Scan for the cell matching the given text and deliver its [X, Y] coordinate at center. 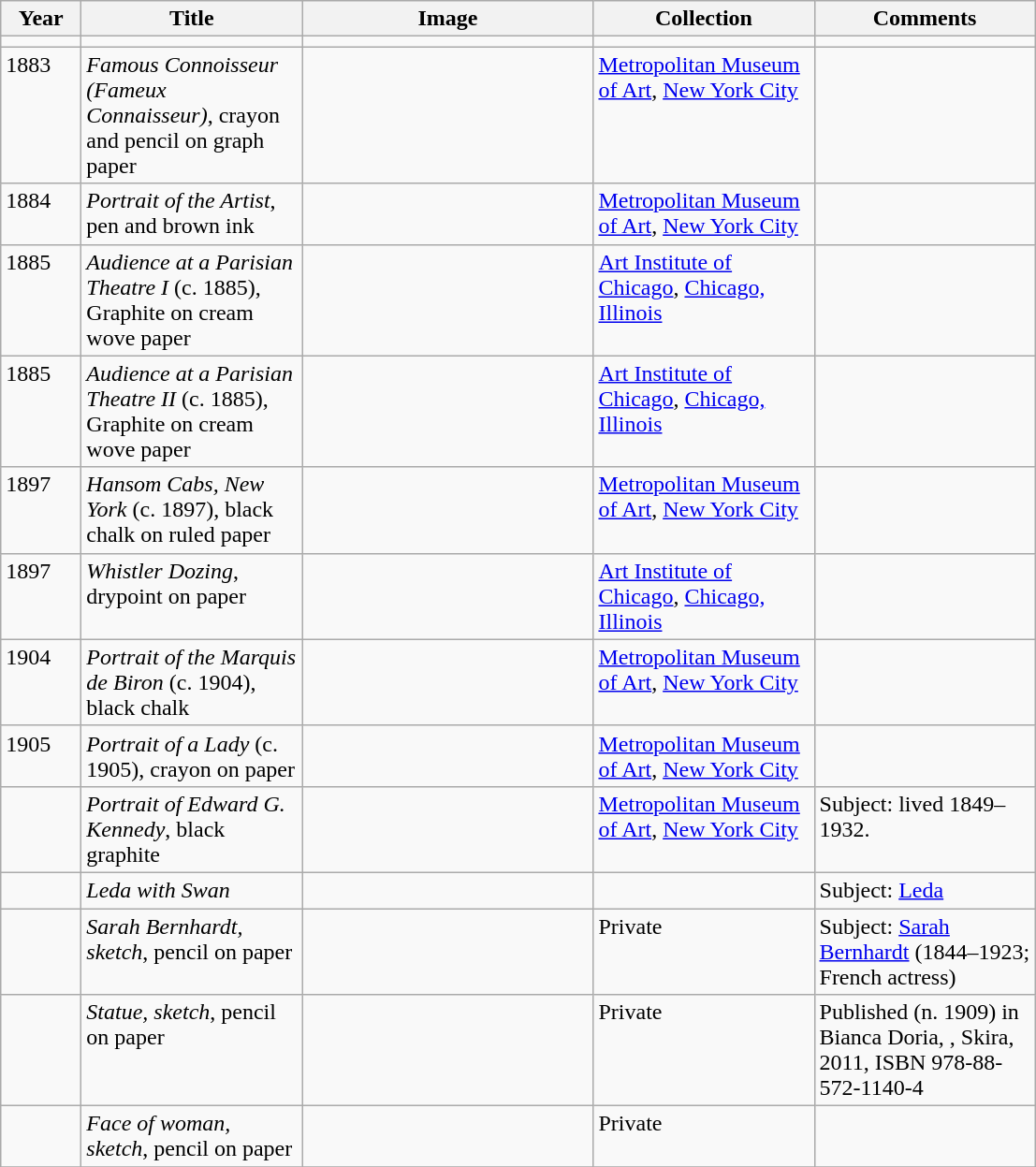
Published (n. 1909) in Bianca Doria, , Skira, 2011, ISBN 978-88-572-1140-4 [925, 1050]
Whistler Dozing, drypoint on paper [192, 596]
Title [192, 19]
1904 [41, 682]
Audience at a Parisian Theatre II (c. 1885), Graphite on cream wove paper [192, 412]
1905 [41, 756]
Statue, sketch, pencil on paper [192, 1050]
Famous Connoisseur (Fameux Connaisseur), crayon and pencil on graph paper [192, 115]
Portrait of the Marquis de Biron (c. 1904), black chalk [192, 682]
Subject: Sarah Bernhardt (1844–1923; French actress) [925, 951]
1883 [41, 115]
Portrait of Edward G. Kennedy, black graphite [192, 829]
Subject: Leda [925, 890]
Face of woman, sketch, pencil on paper [192, 1136]
Image [447, 19]
Collection [704, 19]
Leda with Swan [192, 890]
Comments [925, 19]
Hansom Cabs, New York (c. 1897), black chalk on ruled paper [192, 510]
Audience at a Parisian Theatre I (c. 1885), Graphite on cream wove paper [192, 299]
Sarah Bernhardt, sketch, pencil on paper [192, 951]
Year [41, 19]
Subject: lived 1849–1932. [925, 829]
Portrait of the Artist, pen and brown ink [192, 213]
Portrait of a Lady (c. 1905), crayon on paper [192, 756]
1884 [41, 213]
